Scan for the cell matching the given text and deliver its (X, Y) coordinate at center. 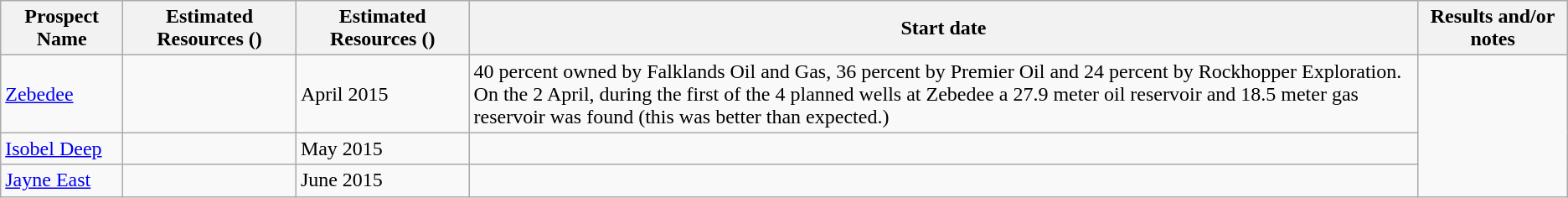
Isobel Deep (62, 148)
Jayne East (62, 180)
June 2015 (382, 180)
May 2015 (382, 148)
Results and/or notes (1493, 29)
April 2015 (382, 94)
Start date (943, 29)
Prospect Name (62, 29)
Zebedee (62, 94)
